Provide the [X, Y] coordinate of the cell's center where the given text is located.  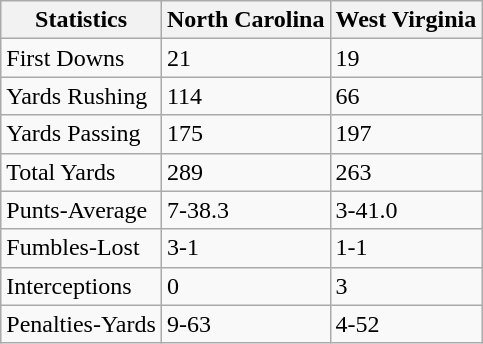
21 [246, 58]
Punts-Average [82, 210]
Interceptions [82, 286]
4-52 [406, 324]
Statistics [82, 20]
19 [406, 58]
1-1 [406, 248]
0 [246, 286]
Total Yards [82, 172]
175 [246, 134]
263 [406, 172]
Yards Passing [82, 134]
66 [406, 96]
3-1 [246, 248]
114 [246, 96]
7-38.3 [246, 210]
3 [406, 286]
Penalties-Yards [82, 324]
289 [246, 172]
North Carolina [246, 20]
197 [406, 134]
9-63 [246, 324]
3-41.0 [406, 210]
West Virginia [406, 20]
Fumbles-Lost [82, 248]
Yards Rushing [82, 96]
First Downs [82, 58]
